Provide the [X, Y] coordinate of the cell's center where the given text is located.  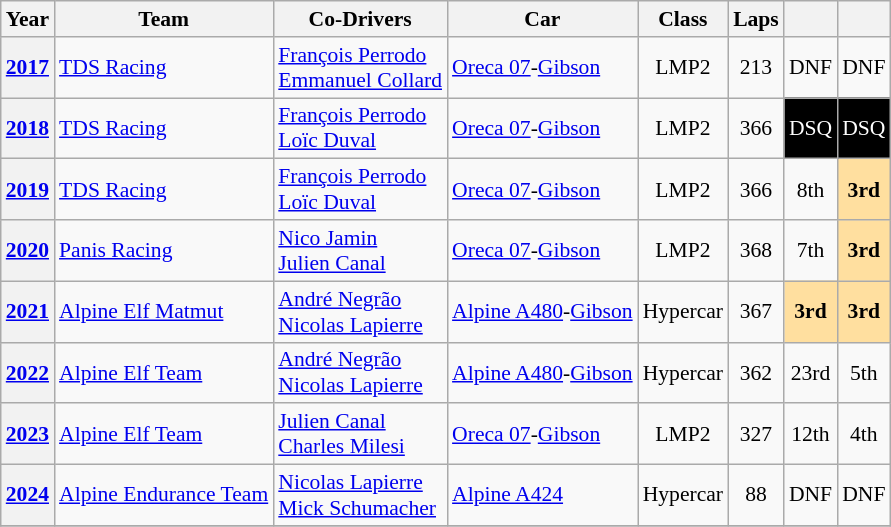
Class [683, 19]
Panis Racing [164, 250]
Co-Drivers [360, 19]
2017 [28, 68]
327 [756, 434]
2020 [28, 250]
2024 [28, 496]
Alpine A424 [542, 496]
368 [756, 250]
Year [28, 19]
2019 [28, 190]
4th [864, 434]
Alpine Elf Matmut [164, 312]
Team [164, 19]
2022 [28, 372]
5th [864, 372]
Nicolas Lapierre Mick Schumacher [360, 496]
Alpine Endurance Team [164, 496]
12th [810, 434]
2018 [28, 128]
23rd [810, 372]
François Perrodo Emmanuel Collard [360, 68]
Laps [756, 19]
2023 [28, 434]
367 [756, 312]
213 [756, 68]
362 [756, 372]
2021 [28, 312]
Nico Jamin Julien Canal [360, 250]
Julien Canal Charles Milesi [360, 434]
8th [810, 190]
Car [542, 19]
7th [810, 250]
88 [756, 496]
